Return [X, Y] of the center of cell containing provided text 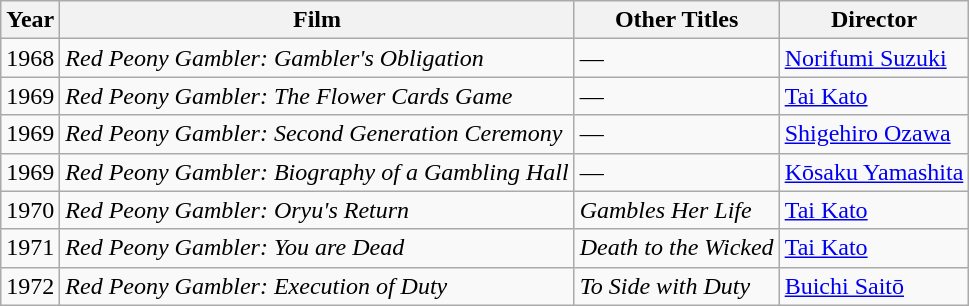
Red Peony Gambler: Oryu's Return [317, 210]
Red Peony Gambler: Gambler's Obligation [317, 58]
To Side with Duty [676, 286]
Red Peony Gambler: The Flower Cards Game [317, 96]
1971 [30, 248]
Other Titles [676, 20]
1968 [30, 58]
Norifumi Suzuki [874, 58]
Film [317, 20]
Kōsaku Yamashita [874, 172]
Death to the Wicked [676, 248]
Red Peony Gambler: Execution of Duty [317, 286]
Gambles Her Life [676, 210]
1972 [30, 286]
Red Peony Gambler: You are Dead [317, 248]
Year [30, 20]
Director [874, 20]
Red Peony Gambler: Biography of a Gambling Hall [317, 172]
1970 [30, 210]
Buichi Saitō [874, 286]
Shigehiro Ozawa [874, 134]
Red Peony Gambler: Second Generation Ceremony [317, 134]
